For the text-containing cell, return its midpoint in (x, y) coordinate format. 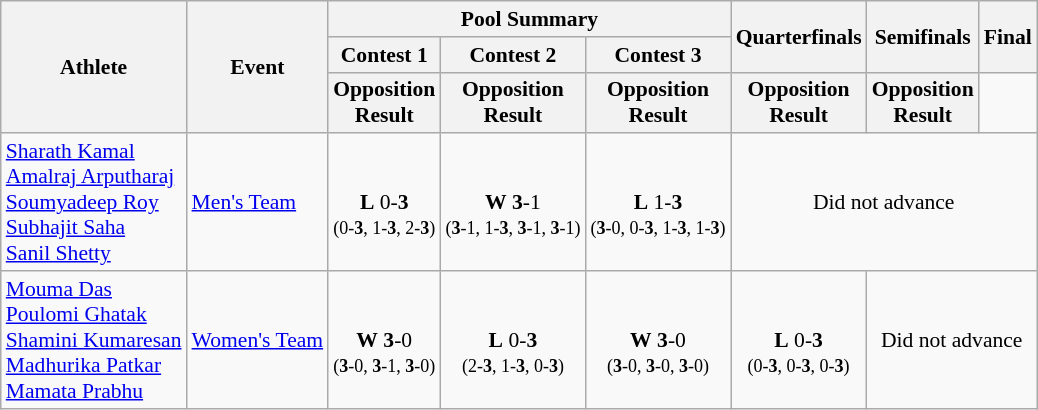
Mouma DasPoulomi GhatakShamini KumaresanMadhurika PatkarMamata Prabhu (94, 340)
W 3-0(3-0, 3-0, 3-0) (658, 340)
W 3-0(3-0, 3-1, 3-0) (384, 340)
L 0-3(2-3, 1-3, 0-3) (512, 340)
Contest 1 (384, 55)
L 0-3(0-3, 0-3, 0-3) (799, 340)
Women's Team (258, 340)
W 3-1(3-1, 1-3, 3-1, 3-1) (512, 203)
Pool Summary (529, 19)
Semifinals (923, 36)
L 0-3(0-3, 1-3, 2-3) (384, 203)
Event (258, 67)
Contest 3 (658, 55)
Final (1008, 36)
Athlete (94, 67)
L 1-3(3-0, 0-3, 1-3, 1-3) (658, 203)
Sharath KamalAmalraj ArputharajSoumyadeep RoySubhajit SahaSanil Shetty (94, 203)
Quarterfinals (799, 36)
Men's Team (258, 203)
Contest 2 (512, 55)
